Return the (X, Y) coordinate for the center point of the cell that contains the specified text.  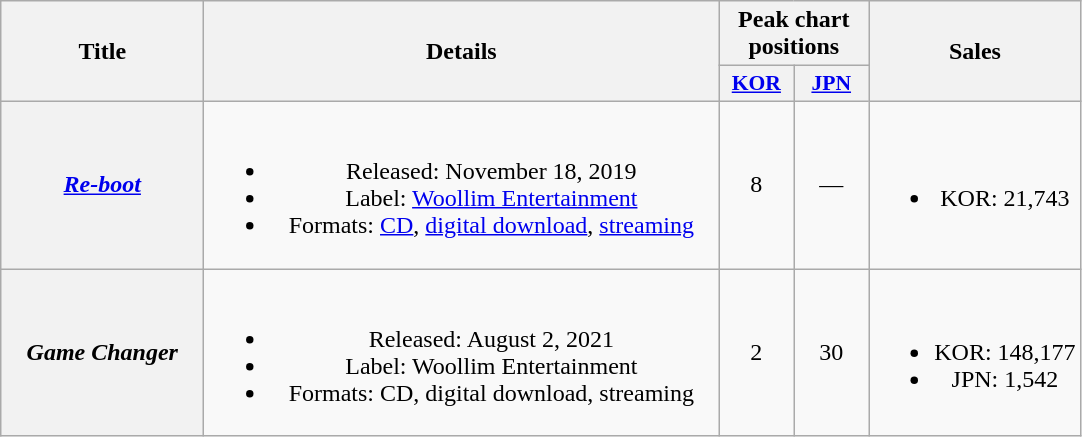
Title (102, 52)
Released: August 2, 2021Label: Woollim EntertainmentFormats: CD, digital download, streaming (462, 352)
Sales (975, 52)
Peak chart positions (794, 34)
KOR (756, 84)
JPN (832, 84)
8 (756, 184)
Details (462, 52)
Released: November 18, 2019Label: Woollim EntertainmentFormats: CD, digital download, streaming (462, 184)
Game Changer (102, 352)
Re-boot (102, 184)
30 (832, 352)
— (832, 184)
2 (756, 352)
KOR: 148,177JPN: 1,542 (975, 352)
KOR: 21,743 (975, 184)
